Return (X, Y) of the center of cell containing provided text 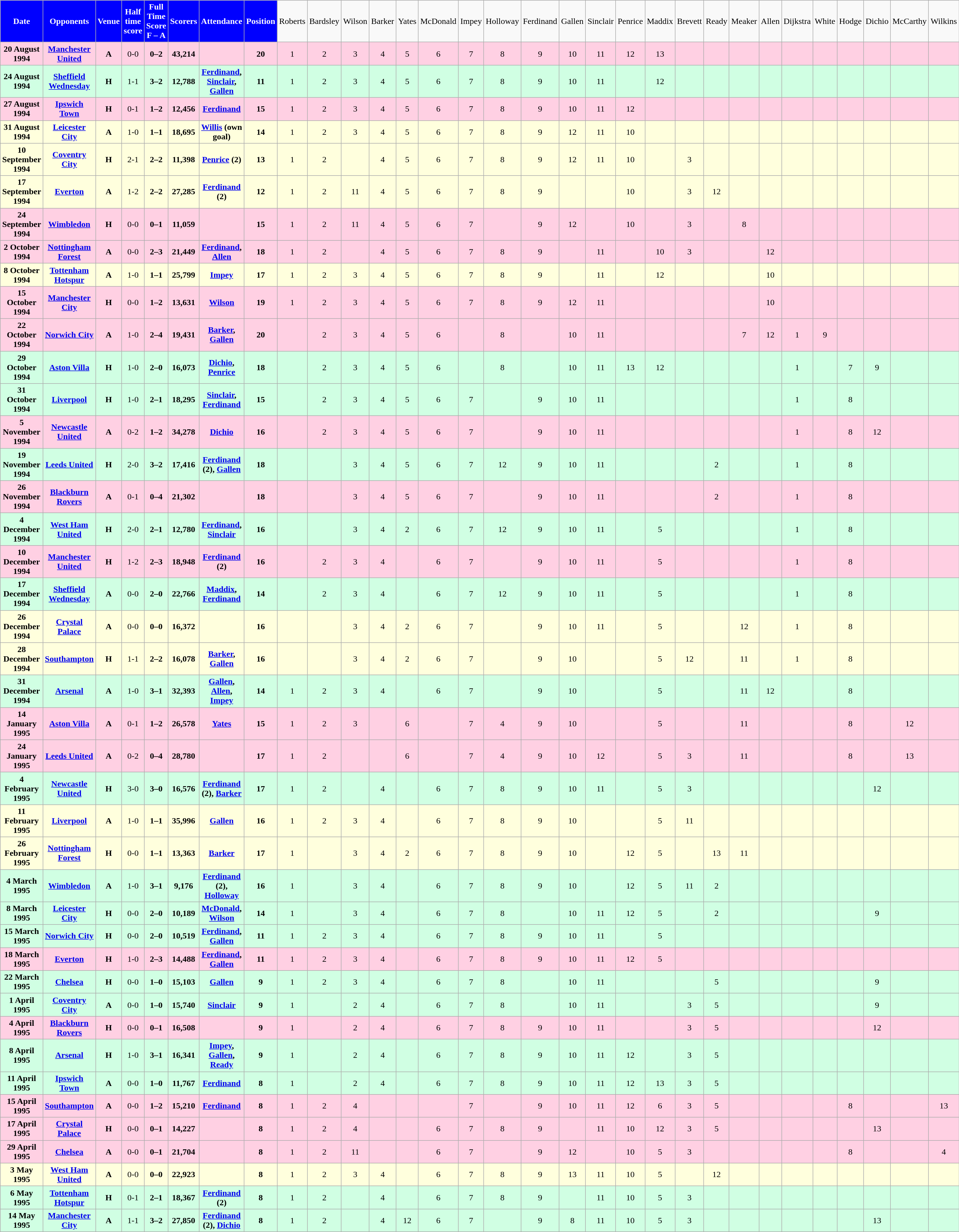
27,285 (184, 192)
14,488 (184, 959)
Dichio, Penrice (222, 367)
29 October 1994 (22, 367)
18,295 (184, 400)
16,508 (184, 1028)
3–0 (156, 788)
4 March 1995 (22, 885)
14 January 1995 (22, 724)
Willis (own goal) (222, 132)
10,519 (184, 936)
Date (22, 21)
24 September 1994 (22, 224)
4 April 1995 (22, 1028)
21,302 (184, 497)
13,363 (184, 853)
43,214 (184, 53)
Wilkins (944, 21)
17 December 1994 (22, 594)
Full Time ScoreF – A (156, 21)
5 November 1994 (22, 432)
3-0 (133, 788)
21,704 (184, 1151)
31 August 1994 (22, 132)
18 March 1995 (22, 959)
4 February 1995 (22, 788)
Ferdinand, Sinclair (222, 529)
Brevett (690, 21)
11 April 1995 (22, 1083)
15,740 (184, 1005)
1 April 1995 (22, 1005)
26 February 1995 (22, 853)
Half time score (133, 21)
Roberts (292, 21)
11 February 1995 (22, 821)
Bardsley (324, 21)
21,449 (184, 252)
10 September 1994 (22, 159)
3 May 1995 (22, 1175)
Meaker (744, 21)
2-1 (133, 159)
McCarthy (909, 21)
12,788 (184, 81)
Attendance (222, 21)
27 August 1994 (22, 109)
Allen (770, 21)
12,456 (184, 109)
16,372 (184, 626)
26 November 1994 (22, 497)
15 October 1994 (22, 302)
22 October 1994 (22, 335)
19 (261, 302)
Ferdinand (2), Gallen (222, 465)
Ferdinand (2), Holloway (222, 885)
15 April 1995 (22, 1106)
31 December 1994 (22, 691)
15,103 (184, 982)
Hodge (851, 21)
28,780 (184, 756)
Opponents (69, 21)
35,996 (184, 821)
White (825, 21)
11,059 (184, 224)
31 October 1994 (22, 400)
10,189 (184, 914)
34,278 (184, 432)
15,210 (184, 1106)
17 April 1995 (22, 1129)
29 April 1995 (22, 1151)
6 May 1995 (22, 1197)
14,227 (184, 1129)
20 August 1994 (22, 53)
Position (261, 21)
24 January 1995 (22, 756)
18,695 (184, 132)
Dijkstra (797, 21)
15 March 1995 (22, 936)
26 December 1994 (22, 626)
22,766 (184, 594)
4 December 1994 (22, 529)
22,923 (184, 1175)
Ferdinand (2), Barker (222, 788)
Ferdinand, Allen (222, 252)
Venue (109, 21)
25,799 (184, 274)
32,393 (184, 691)
11,767 (184, 1083)
8 March 1995 (22, 914)
12,780 (184, 529)
16,576 (184, 788)
13,631 (184, 302)
2–4 (156, 335)
8 October 1994 (22, 274)
14 May 1995 (22, 1220)
16,078 (184, 659)
18,948 (184, 562)
16,073 (184, 367)
16,341 (184, 1055)
0–2 (156, 53)
2 October 1994 (22, 252)
19,431 (184, 335)
Sinclair, Ferdinand (222, 400)
Penrice (630, 21)
Gallen, Allen, Impey (222, 691)
27,850 (184, 1220)
26,578 (184, 724)
28 December 1994 (22, 659)
9,176 (184, 885)
8 April 1995 (22, 1055)
Scorers (184, 21)
Impey, Gallen, Ready (222, 1055)
Ferdinand (2), Dichio (222, 1220)
Ready (717, 21)
19 November 1994 (22, 465)
10 December 1994 (22, 562)
McDonald, Wilson (222, 914)
Maddix, Ferdinand (222, 594)
Maddix (660, 21)
Holloway (502, 21)
22 March 1995 (22, 982)
17,416 (184, 465)
24 August 1994 (22, 81)
McDonald (438, 21)
17 September 1994 (22, 192)
18,367 (184, 1197)
Penrice (2) (222, 159)
Ferdinand, Sinclair, Gallen (222, 81)
11,398 (184, 159)
